From the cell containing the given text, extract its center point as (x, y) coordinate. 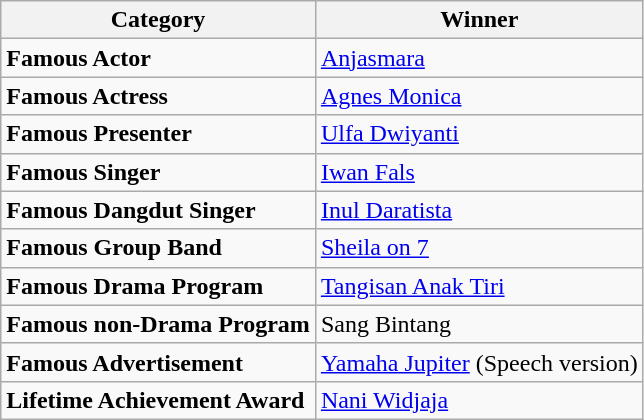
Famous Presenter (158, 134)
Yamaha Jupiter (Speech version) (479, 362)
Agnes Monica (479, 96)
Inul Daratista (479, 210)
Famous Drama Program (158, 286)
Tangisan Anak Tiri (479, 286)
Famous Singer (158, 172)
Famous Actress (158, 96)
Winner (479, 20)
Category (158, 20)
Anjasmara (479, 58)
Iwan Fals (479, 172)
Sang Bintang (479, 324)
Nani Widjaja (479, 400)
Famous Dangdut Singer (158, 210)
Lifetime Achievement Award (158, 400)
Sheila on 7 (479, 248)
Famous Actor (158, 58)
Famous non-Drama Program (158, 324)
Famous Advertisement (158, 362)
Famous Group Band (158, 248)
Ulfa Dwiyanti (479, 134)
